Scan for the cell matching the given text and deliver its (x, y) coordinate at center. 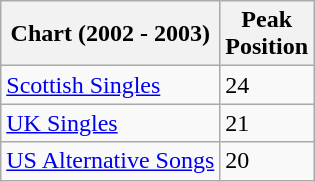
Chart (2002 - 2003) (110, 34)
20 (267, 161)
US Alternative Songs (110, 161)
Scottish Singles (110, 85)
24 (267, 85)
UK Singles (110, 123)
21 (267, 123)
PeakPosition (267, 34)
